Pinpoint the cell where the given text exists, returning its [x, y] midpoint coordinate. 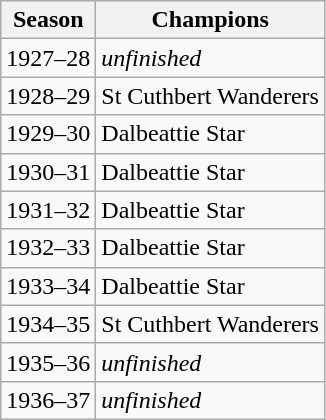
1930–31 [48, 172]
1932–33 [48, 248]
Champions [210, 20]
1929–30 [48, 134]
1933–34 [48, 286]
1928–29 [48, 96]
Season [48, 20]
1935–36 [48, 362]
1934–35 [48, 324]
1936–37 [48, 400]
1931–32 [48, 210]
1927–28 [48, 58]
